For the text-containing cell, return its midpoint in (X, Y) coordinate format. 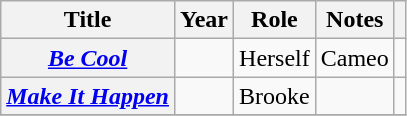
Year (204, 20)
Title (88, 20)
Brooke (275, 96)
Herself (275, 58)
Be Cool (88, 58)
Make It Happen (88, 96)
Notes (354, 20)
Cameo (354, 58)
Role (275, 20)
